Capture the cell that displays the provided text and extract its [x, y] central coordinate. 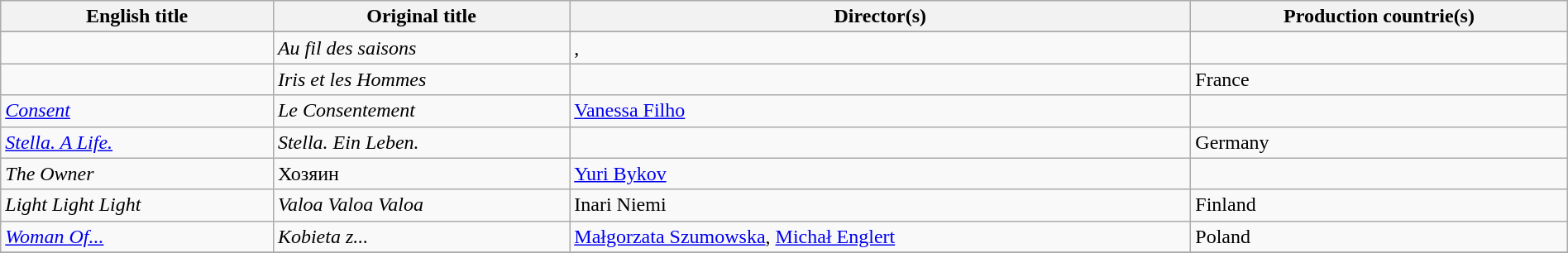
Woman Of... [137, 236]
The Owner [137, 174]
Light Light Light [137, 205]
France [1379, 79]
, [880, 48]
Production countrie(s) [1379, 17]
Consent [137, 111]
Original title [421, 17]
Au fil des saisons [421, 48]
Valoa Valoa Valoa [421, 205]
Kobieta z... [421, 236]
Director(s) [880, 17]
Małgorzata Szumowska, Michał Englert [880, 236]
Yuri Bykov [880, 174]
Finland [1379, 205]
Iris et les Hommes [421, 79]
Inari Niemi [880, 205]
Vanessa Filho [880, 111]
Germany [1379, 142]
Le Consentement [421, 111]
Stella. A Life. [137, 142]
Poland [1379, 236]
English title [137, 17]
Хозяин [421, 174]
Stella. Ein Leben. [421, 142]
